Locate the cell with the specified text and output its (X, Y) center coordinate. 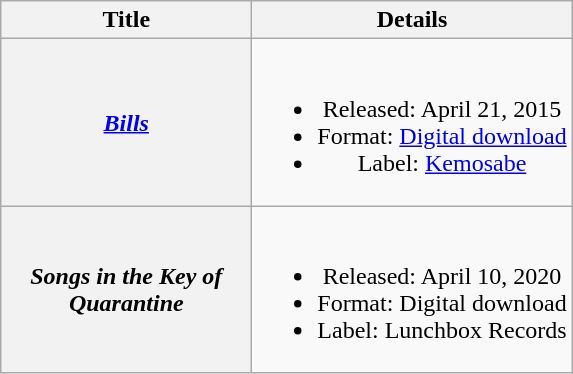
Released: April 10, 2020Format: Digital downloadLabel: Lunchbox Records (412, 290)
Bills (126, 122)
Songs in the Key of Quarantine (126, 290)
Title (126, 20)
Details (412, 20)
Released: April 21, 2015Format: Digital downloadLabel: Kemosabe (412, 122)
